From the cell containing the given text, extract its center point as [X, Y] coordinate. 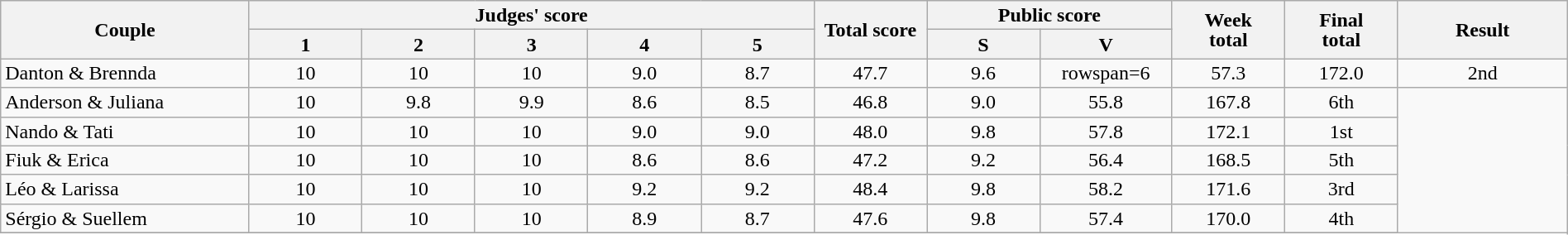
5 [758, 45]
46.8 [870, 103]
56.4 [1106, 161]
1 [306, 45]
170.0 [1229, 218]
8.5 [758, 103]
47.6 [870, 218]
Anderson & Juliana [125, 103]
167.8 [1229, 103]
171.6 [1229, 189]
3rd [1341, 189]
rowspan=6 [1106, 73]
2 [418, 45]
S [984, 45]
Léo & Larissa [125, 189]
Nando & Tati [125, 131]
168.5 [1229, 161]
172.1 [1229, 131]
4th [1341, 218]
Judges' score [531, 15]
9.6 [984, 73]
57.8 [1106, 131]
Result [1482, 30]
48.0 [870, 131]
Weektotal [1229, 30]
9.9 [531, 103]
57.4 [1106, 218]
Finaltotal [1341, 30]
4 [645, 45]
58.2 [1106, 189]
Danton & Brennda [125, 73]
47.7 [870, 73]
5th [1341, 161]
8.9 [645, 218]
48.4 [870, 189]
2nd [1482, 73]
57.3 [1229, 73]
1st [1341, 131]
Public score [1049, 15]
47.2 [870, 161]
3 [531, 45]
172.0 [1341, 73]
Couple [125, 30]
Sérgio & Suellem [125, 218]
Total score [870, 30]
6th [1341, 103]
55.8 [1106, 103]
V [1106, 45]
Fiuk & Erica [125, 161]
